Extract the [X, Y] coordinate from the center of the cell holding the provided text.  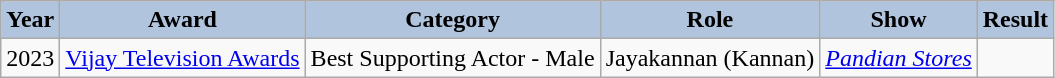
Result [1015, 20]
Best Supporting Actor - Male [452, 58]
Role [710, 20]
Year [30, 20]
Pandian Stores [899, 58]
Show [899, 20]
Award [182, 20]
Category [452, 20]
Jayakannan (Kannan) [710, 58]
Vijay Television Awards [182, 58]
2023 [30, 58]
